Return (x, y) of the center of cell containing provided text 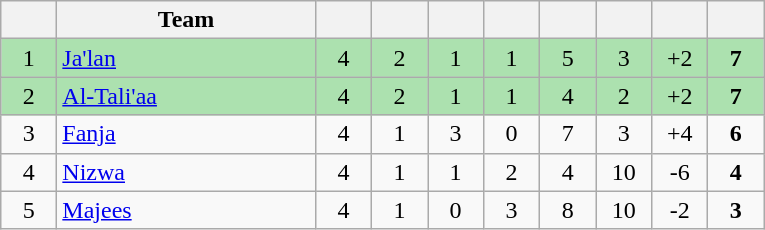
Ja'lan (186, 58)
Al-Tali'aa (186, 96)
8 (568, 210)
Nizwa (186, 172)
6 (736, 134)
Team (186, 20)
Majees (186, 210)
-2 (680, 210)
Fanja (186, 134)
+4 (680, 134)
-6 (680, 172)
